Search for the cell housing the specified text and yield its (X, Y) center coordinate. 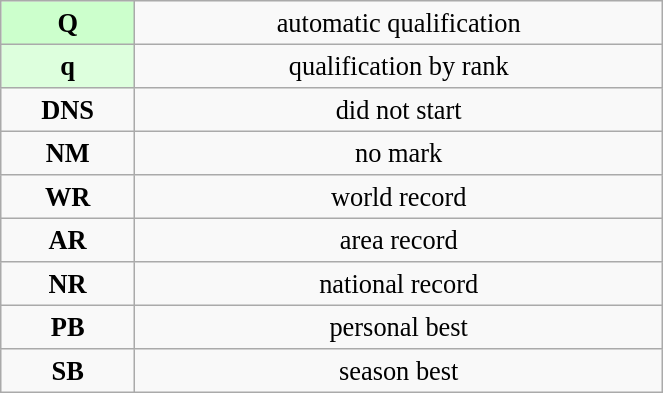
Q (68, 22)
area record (399, 240)
personal best (399, 327)
SB (68, 371)
DNS (68, 109)
automatic qualification (399, 22)
PB (68, 327)
qualification by rank (399, 66)
did not start (399, 109)
national record (399, 284)
NR (68, 284)
world record (399, 197)
q (68, 66)
no mark (399, 153)
WR (68, 197)
NM (68, 153)
AR (68, 240)
season best (399, 371)
